Search for the cell housing the specified text and yield its [x, y] center coordinate. 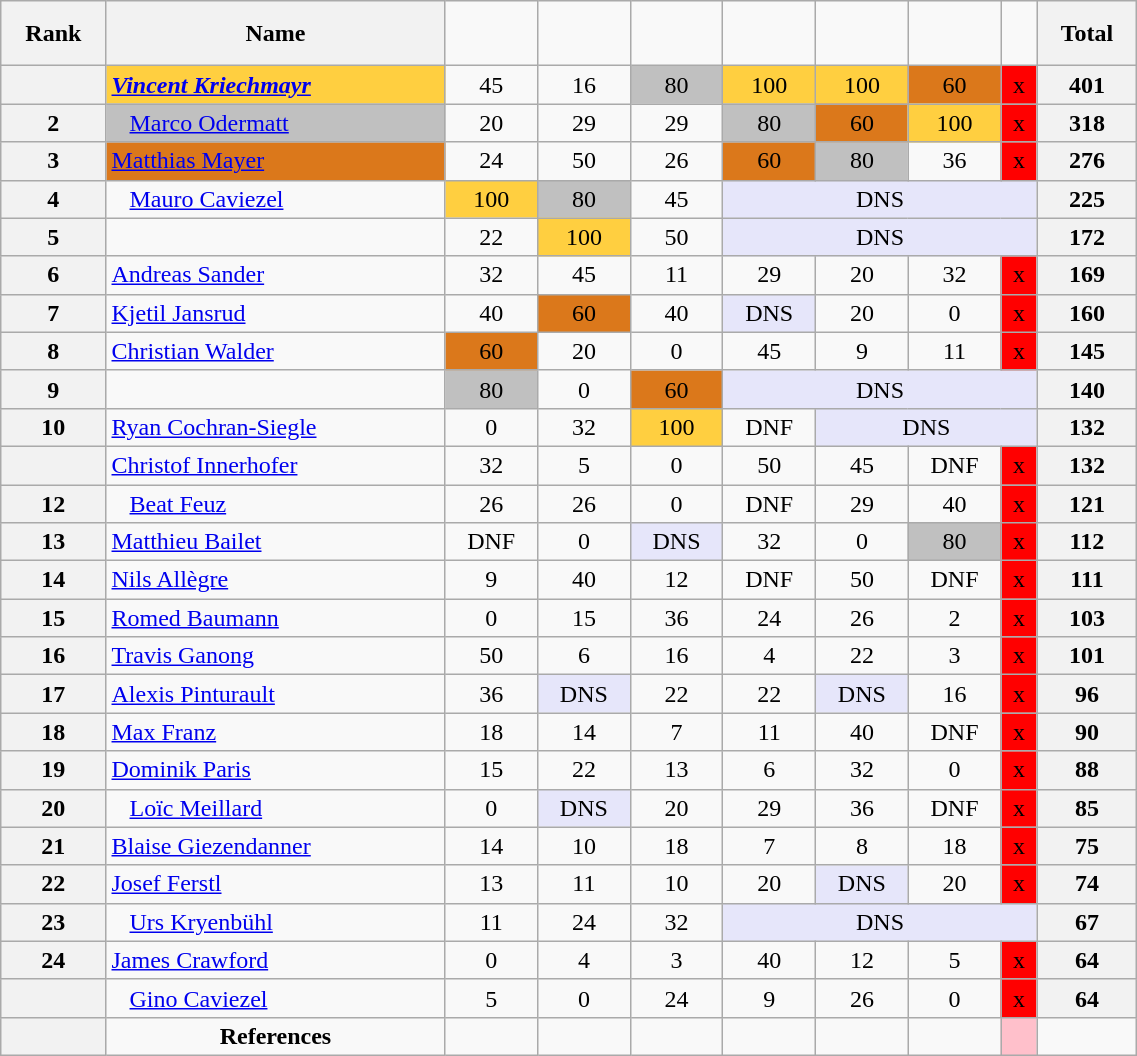
160 [1087, 313]
James Crawford [276, 960]
Romed Baumann [276, 618]
Travis Ganong [276, 656]
Name [276, 34]
Matthieu Bailet [276, 542]
169 [1087, 275]
401 [1087, 85]
75 [1087, 846]
Josef Ferstl [276, 884]
74 [1087, 884]
121 [1087, 503]
Matthias Mayer [276, 161]
Mauro Caviezel [276, 199]
Max Franz [276, 732]
145 [1087, 351]
Loïc Meillard [276, 808]
101 [1087, 656]
Rank [54, 34]
112 [1087, 542]
90 [1087, 732]
85 [1087, 808]
172 [1087, 237]
Vincent Kriechmayr [276, 85]
318 [1087, 123]
88 [1087, 770]
Christof Innerhofer [276, 465]
276 [1087, 161]
19 [54, 770]
Nils Allègre [276, 580]
Ryan Cochran-Siegle [276, 427]
111 [1087, 580]
Kjetil Jansrud [276, 313]
23 [54, 922]
17 [54, 694]
Total [1087, 34]
Marco Odermatt [276, 123]
21 [54, 846]
Andreas Sander [276, 275]
67 [1087, 922]
Urs Kryenbühl [276, 922]
Christian Walder [276, 351]
Dominik Paris [276, 770]
References [276, 1036]
225 [1087, 199]
103 [1087, 618]
Beat Feuz [276, 503]
Gino Caviezel [276, 998]
Alexis Pinturault [276, 694]
140 [1087, 389]
96 [1087, 694]
Blaise Giezendanner [276, 846]
